Output the (x, y) coordinate of the center of the cell containing the given text.  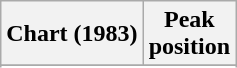
Chart (1983) (72, 34)
Peakposition (189, 34)
